Detect which cell encompasses the target text, then output its (X, Y) center coordinate. 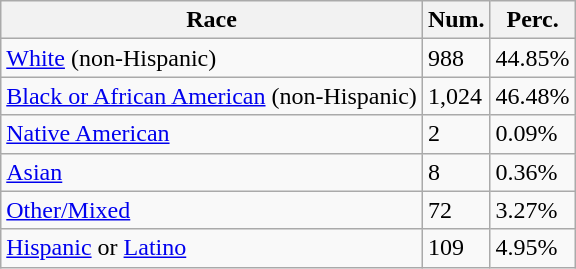
0.09% (532, 134)
Hispanic or Latino (212, 248)
Race (212, 20)
Perc. (532, 20)
8 (456, 172)
46.48% (532, 96)
109 (456, 248)
White (non-Hispanic) (212, 58)
Other/Mixed (212, 210)
Asian (212, 172)
4.95% (532, 248)
988 (456, 58)
Native American (212, 134)
2 (456, 134)
44.85% (532, 58)
1,024 (456, 96)
3.27% (532, 210)
Num. (456, 20)
0.36% (532, 172)
Black or African American (non-Hispanic) (212, 96)
72 (456, 210)
